Search for the cell housing the specified text and yield its [X, Y] center coordinate. 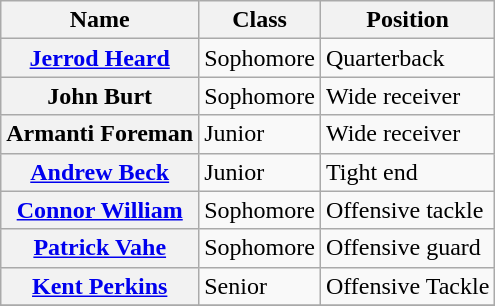
John Burt [100, 96]
Quarterback [407, 58]
Offensive guard [407, 248]
Kent Perkins [100, 286]
Tight end [407, 172]
Andrew Beck [100, 172]
Senior [260, 286]
Connor William [100, 210]
Position [407, 20]
Patrick Vahe [100, 248]
Name [100, 20]
Class [260, 20]
Jerrod Heard [100, 58]
Offensive tackle [407, 210]
Offensive Tackle [407, 286]
Armanti Foreman [100, 134]
